Capture the cell that displays the provided text and extract its [X, Y] central coordinate. 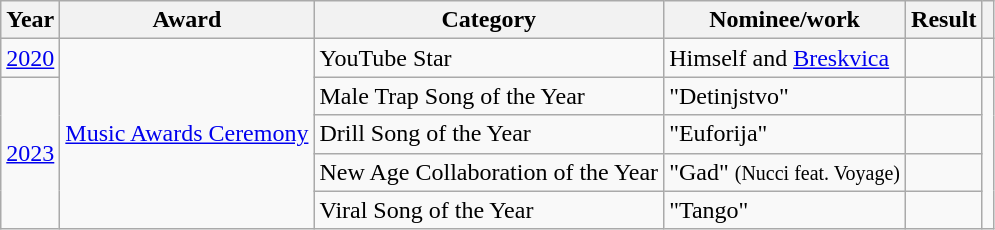
Music Awards Ceremony [187, 134]
"Gad" (Nucci feat. Voyage) [785, 172]
YouTube Star [489, 58]
Drill Song of the Year [489, 134]
2020 [30, 58]
"Tango" [785, 210]
2023 [30, 153]
Male Trap Song of the Year [489, 96]
Himself and Breskvica [785, 58]
Result [944, 20]
Viral Song of the Year [489, 210]
Year [30, 20]
New Age Collaboration of the Year [489, 172]
Category [489, 20]
Nominee/work [785, 20]
Award [187, 20]
"Euforija" [785, 134]
"Detinjstvo" [785, 96]
